Capture the cell that displays the provided text and extract its (x, y) central coordinate. 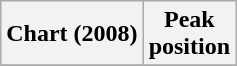
Peakposition (189, 34)
Chart (2008) (72, 34)
